Find where the given text appears and provide that cell's center as [X, Y] coordinate. 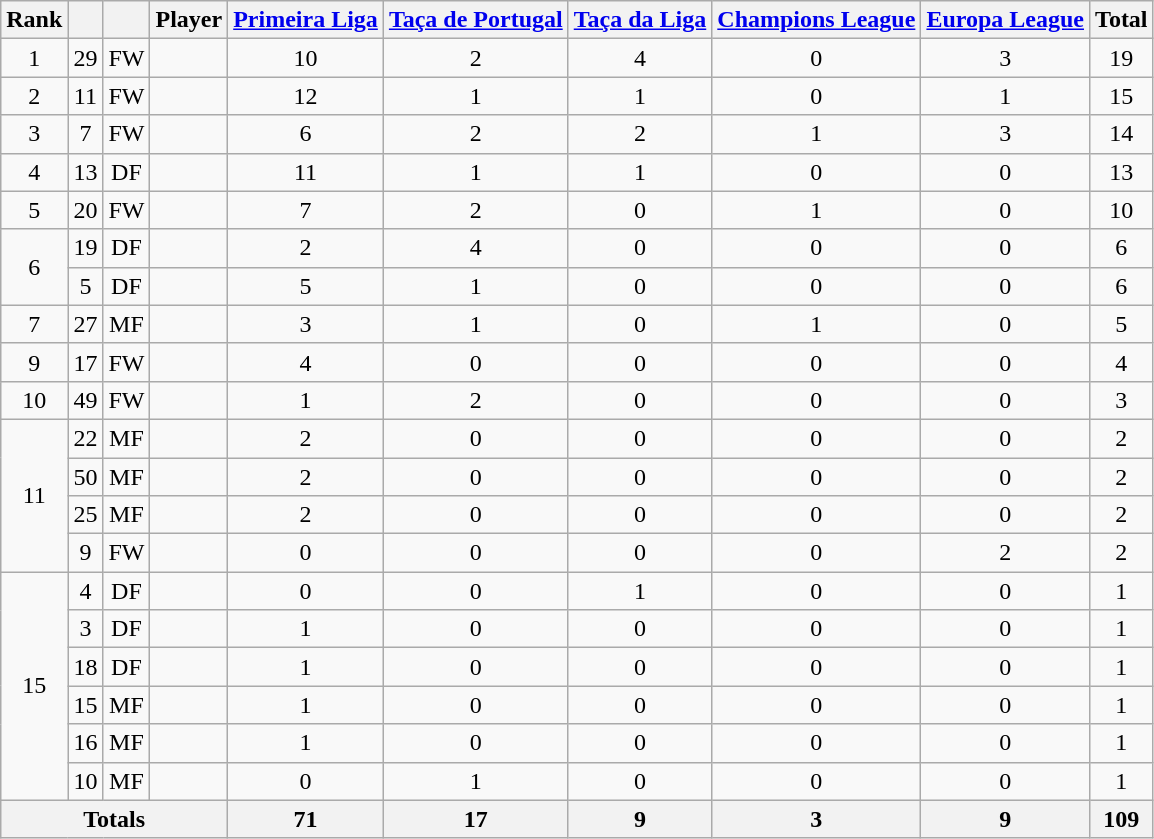
Champions League [816, 20]
Totals [114, 819]
18 [86, 667]
50 [86, 477]
25 [86, 515]
12 [306, 96]
14 [1122, 134]
71 [306, 819]
22 [86, 438]
Player [189, 20]
Primeira Liga [306, 20]
109 [1122, 819]
16 [86, 743]
Taça da Liga [640, 20]
Total [1122, 20]
20 [86, 210]
29 [86, 58]
Taça de Portugal [476, 20]
49 [86, 400]
27 [86, 324]
Rank [34, 20]
Europa League [1006, 20]
